Determine the (x, y) coordinate at the center of the cell enclosing the given text.  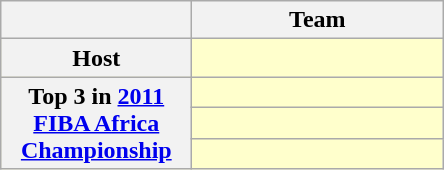
Host (96, 58)
Team (318, 20)
Top 3 in 2011 FIBA Africa Championship (96, 123)
